Return (X, Y) of the center of cell containing provided text 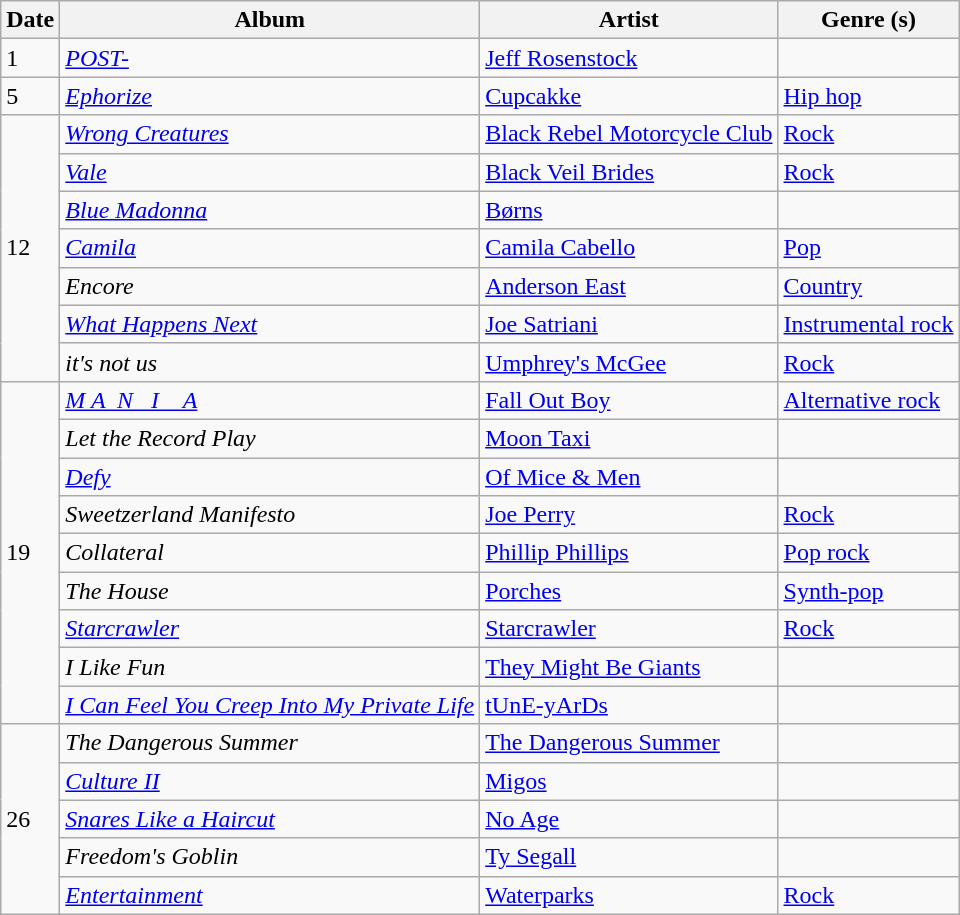
Pop rock (868, 553)
I Can Feel You Creep Into My Private Life (270, 705)
Black Rebel Motorcycle Club (629, 134)
The House (270, 591)
Country (868, 286)
19 (30, 552)
Date (30, 20)
Encore (270, 286)
Waterparks (629, 895)
26 (30, 819)
it's not us (270, 362)
Synth-pop (868, 591)
Migos (629, 781)
Let the Record Play (270, 438)
Vale (270, 172)
Black Veil Brides (629, 172)
No Age (629, 819)
Porches (629, 591)
Moon Taxi (629, 438)
Snares Like a Haircut (270, 819)
Fall Out Boy (629, 400)
Collateral (270, 553)
M A N I A (270, 400)
Camila Cabello (629, 248)
Joe Satriani (629, 324)
Entertainment (270, 895)
They Might Be Giants (629, 667)
Hip hop (868, 96)
Of Mice & Men (629, 477)
Culture II (270, 781)
Alternative rock (868, 400)
Joe Perry (629, 515)
Blue Madonna (270, 210)
Ephorize (270, 96)
Børns (629, 210)
Cupcakke (629, 96)
Pop (868, 248)
Genre (s) (868, 20)
Camila (270, 248)
POST- (270, 58)
Umphrey's McGee (629, 362)
12 (30, 248)
Defy (270, 477)
Instrumental rock (868, 324)
Freedom's Goblin (270, 857)
I Like Fun (270, 667)
Sweetzerland Manifesto (270, 515)
Ty Segall (629, 857)
What Happens Next (270, 324)
1 (30, 58)
Wrong Creatures (270, 134)
5 (30, 96)
Phillip Phillips (629, 553)
Artist (629, 20)
Album (270, 20)
tUnE-yArDs (629, 705)
Anderson East (629, 286)
Jeff Rosenstock (629, 58)
